Return the [X, Y] coordinate for the center point of the cell that contains the specified text.  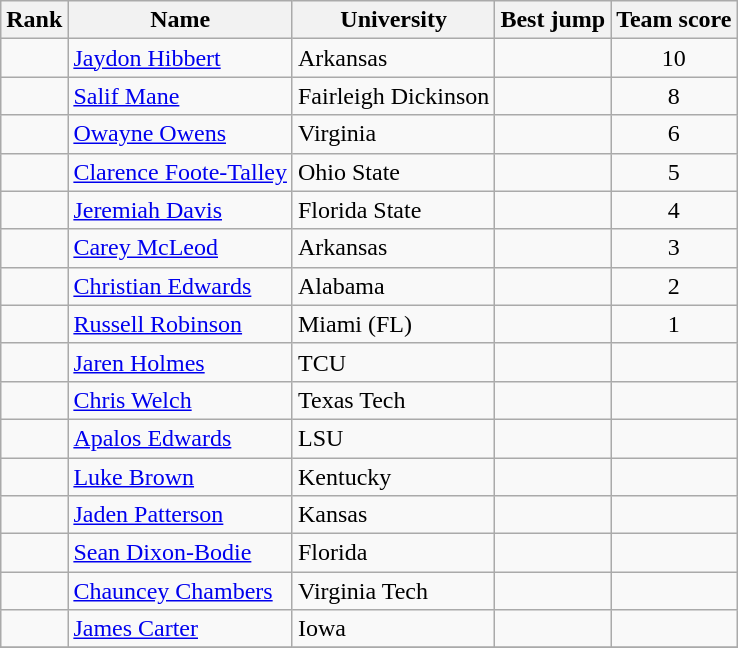
James Carter [180, 629]
8 [674, 96]
Clarence Foote-Talley [180, 172]
TCU [393, 362]
3 [674, 248]
Kentucky [393, 477]
1 [674, 324]
Salif Mane [180, 96]
Virginia [393, 134]
Texas Tech [393, 400]
Rank [34, 20]
Iowa [393, 629]
4 [674, 210]
Jaden Patterson [180, 515]
Best jump [553, 20]
Owayne Owens [180, 134]
Virginia Tech [393, 591]
Chauncey Chambers [180, 591]
Miami (FL) [393, 324]
Team score [674, 20]
Name [180, 20]
Carey McLeod [180, 248]
Apalos Edwards [180, 438]
LSU [393, 438]
Christian Edwards [180, 286]
Sean Dixon-Bodie [180, 553]
10 [674, 58]
Chris Welch [180, 400]
6 [674, 134]
Jaydon Hibbert [180, 58]
Jaren Holmes [180, 362]
Kansas [393, 515]
Luke Brown [180, 477]
Russell Robinson [180, 324]
5 [674, 172]
University [393, 20]
Florida [393, 553]
2 [674, 286]
Florida State [393, 210]
Jeremiah Davis [180, 210]
Fairleigh Dickinson [393, 96]
Alabama [393, 286]
Ohio State [393, 172]
